Locate the cell with the specified text and output its [X, Y] center coordinate. 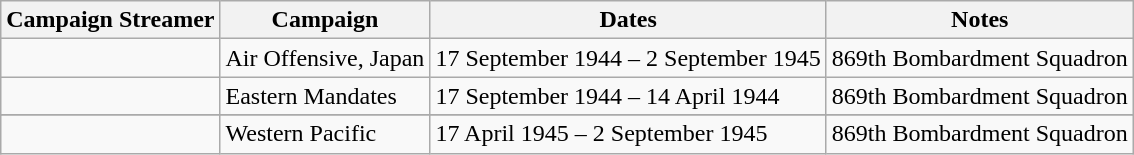
Eastern Mandates [325, 96]
Air Offensive, Japan [325, 58]
Campaign Streamer [110, 20]
Dates [628, 20]
17 April 1945 – 2 September 1945 [628, 134]
Western Pacific [325, 134]
17 September 1944 – 2 September 1945 [628, 58]
17 September 1944 – 14 April 1944 [628, 96]
Campaign [325, 20]
Notes [980, 20]
